Identify which cell holds the provided text, then report its [X, Y] central coordinate. 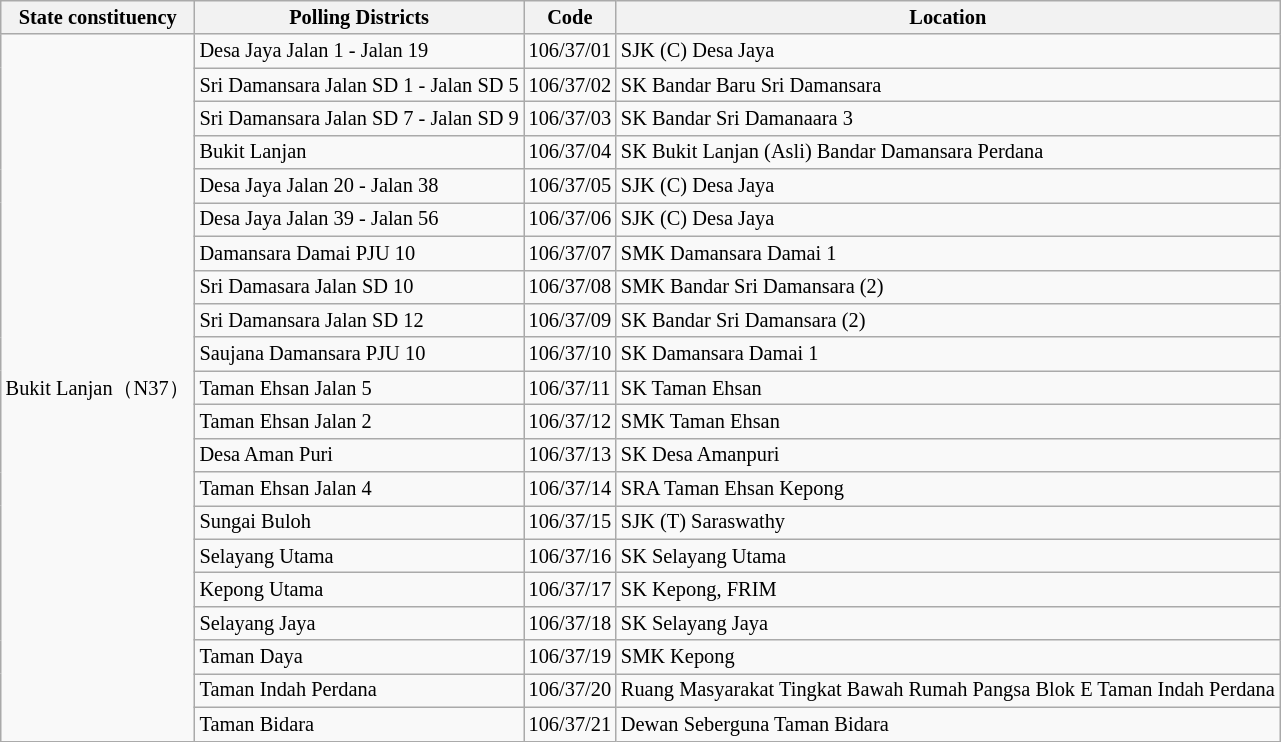
Taman Daya [360, 657]
106/37/01 [570, 51]
SK Taman Ehsan [948, 388]
SMK Taman Ehsan [948, 421]
Location [948, 17]
106/37/21 [570, 724]
Selayang Jaya [360, 623]
Taman Ehsan Jalan 5 [360, 388]
Desa Jaya Jalan 20 - Jalan 38 [360, 186]
SK Bukit Lanjan (Asli) Bandar Damansara Perdana [948, 152]
106/37/04 [570, 152]
SMK Damansara Damai 1 [948, 253]
Sungai Buloh [360, 522]
SRA Taman Ehsan Kepong [948, 489]
106/37/09 [570, 320]
SK Desa Amanpuri [948, 455]
Taman Indah Perdana [360, 690]
Kepong Utama [360, 589]
Sri Damansara Jalan SD 12 [360, 320]
SK Bandar Sri Damanaara 3 [948, 118]
SK Damansara Damai 1 [948, 354]
SK Kepong, FRIM [948, 589]
106/37/07 [570, 253]
106/37/06 [570, 219]
106/37/17 [570, 589]
106/37/14 [570, 489]
Desa Jaya Jalan 1 - Jalan 19 [360, 51]
Desa Jaya Jalan 39 - Jalan 56 [360, 219]
SK Selayang Jaya [948, 623]
Polling Districts [360, 17]
106/37/03 [570, 118]
106/37/16 [570, 556]
106/37/05 [570, 186]
Sri Damansara Jalan SD 7 - Jalan SD 9 [360, 118]
State constituency [98, 17]
Ruang Masyarakat Tingkat Bawah Rumah Pangsa Blok E Taman Indah Perdana [948, 690]
106/37/02 [570, 85]
106/37/19 [570, 657]
106/37/18 [570, 623]
Desa Aman Puri [360, 455]
106/37/15 [570, 522]
106/37/13 [570, 455]
Damansara Damai PJU 10 [360, 253]
SMK Kepong [948, 657]
SK Bandar Baru Sri Damansara [948, 85]
SMK Bandar Sri Damansara (2) [948, 287]
SJK (T) Saraswathy [948, 522]
Taman Ehsan Jalan 2 [360, 421]
106/37/20 [570, 690]
Selayang Utama [360, 556]
Code [570, 17]
Sri Damasara Jalan SD 10 [360, 287]
Taman Ehsan Jalan 4 [360, 489]
106/37/12 [570, 421]
Taman Bidara [360, 724]
106/37/08 [570, 287]
106/37/11 [570, 388]
106/37/10 [570, 354]
Dewan Seberguna Taman Bidara [948, 724]
SK Selayang Utama [948, 556]
Sri Damansara Jalan SD 1 - Jalan SD 5 [360, 85]
Bukit Lanjan（N37） [98, 388]
SK Bandar Sri Damansara (2) [948, 320]
Saujana Damansara PJU 10 [360, 354]
Bukit Lanjan [360, 152]
